Locate the cell with the specified text and output its [x, y] center coordinate. 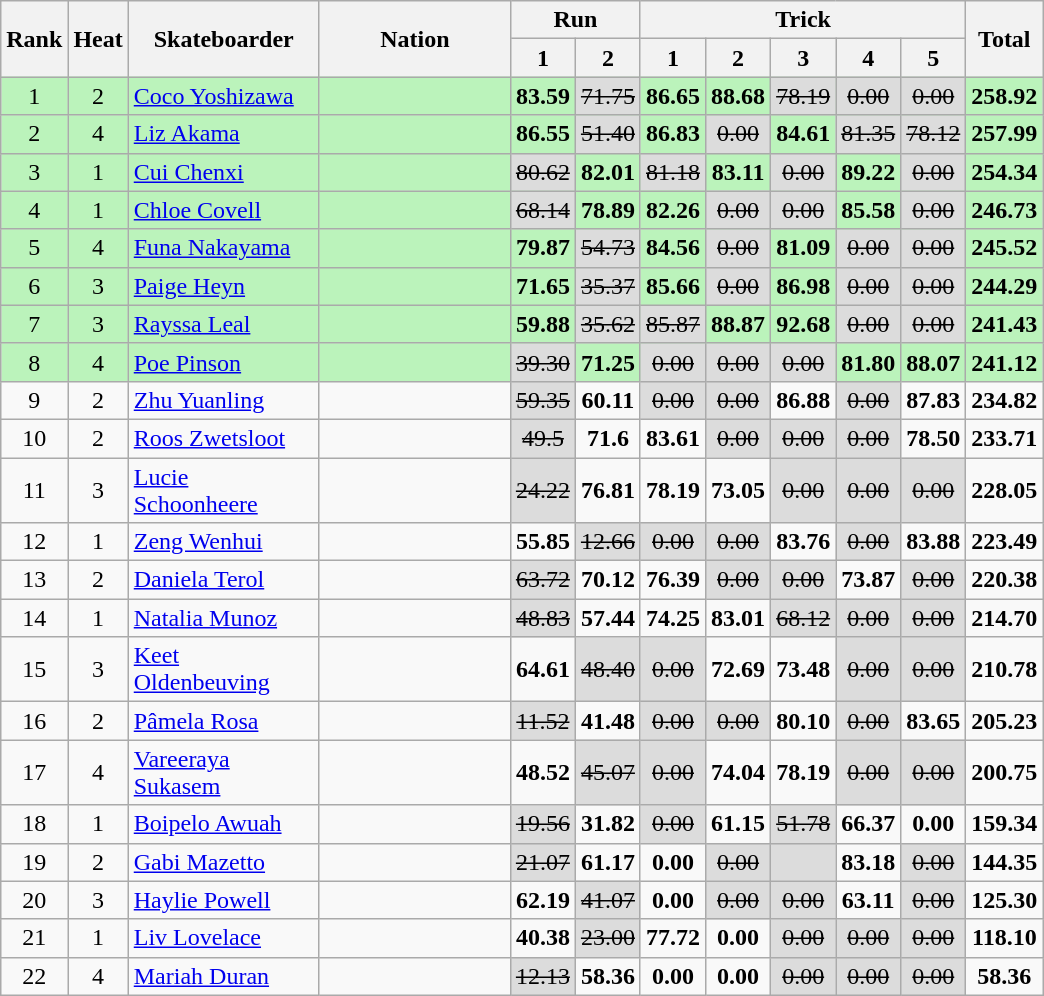
Trick [802, 20]
214.70 [1004, 618]
Daniela Terol [224, 580]
68.14 [542, 210]
92.68 [804, 324]
82.01 [608, 172]
9 [34, 400]
16 [34, 721]
18 [34, 824]
12.66 [608, 542]
86.98 [804, 286]
86.83 [672, 134]
63.72 [542, 580]
12 [34, 542]
63.11 [868, 900]
73.87 [868, 580]
83.18 [868, 862]
41.07 [608, 900]
Paige Heyn [224, 286]
66.37 [868, 824]
Lucie Schoonheere [224, 490]
61.17 [608, 862]
254.34 [1004, 172]
220.38 [1004, 580]
10 [34, 438]
Keet Oldenbeuving [224, 670]
78.12 [934, 134]
41.48 [608, 721]
70.12 [608, 580]
39.30 [542, 362]
73.48 [804, 670]
71.65 [542, 286]
Coco Yoshizawa [224, 96]
88.87 [738, 324]
79.87 [542, 248]
20 [34, 900]
223.49 [1004, 542]
86.65 [672, 96]
59.35 [542, 400]
144.35 [1004, 862]
88.07 [934, 362]
86.88 [804, 400]
Boipelo Awuah [224, 824]
245.52 [1004, 248]
125.30 [1004, 900]
Zeng Wenhui [224, 542]
76.81 [608, 490]
74.25 [672, 618]
246.73 [1004, 210]
Total [1004, 39]
59.88 [542, 324]
Funa Nakayama [224, 248]
14 [34, 618]
Gabi Mazetto [224, 862]
22 [34, 976]
81.09 [804, 248]
83.88 [934, 542]
Pâmela Rosa [224, 721]
45.07 [608, 772]
12.13 [542, 976]
Mariah Duran [224, 976]
233.71 [1004, 438]
241.12 [1004, 362]
7 [34, 324]
Skateboarder [224, 39]
257.99 [1004, 134]
17 [34, 772]
200.75 [1004, 772]
64.61 [542, 670]
55.85 [542, 542]
49.5 [542, 438]
78.89 [608, 210]
40.38 [542, 938]
88.68 [738, 96]
Chloe Covell [224, 210]
71.25 [608, 362]
Vareeraya Sukasem [224, 772]
86.55 [542, 134]
Liv Lovelace [224, 938]
Natalia Munoz [224, 618]
76.39 [672, 580]
15 [34, 670]
83.76 [804, 542]
35.62 [608, 324]
84.61 [804, 134]
85.66 [672, 286]
Nation [414, 39]
81.80 [868, 362]
81.18 [672, 172]
72.69 [738, 670]
Rank [34, 39]
73.05 [738, 490]
85.58 [868, 210]
13 [34, 580]
Run [575, 20]
48.40 [608, 670]
Roos Zwetsloot [224, 438]
51.78 [804, 824]
87.83 [934, 400]
210.78 [1004, 670]
Liz Akama [224, 134]
81.35 [868, 134]
60.11 [608, 400]
71.6 [608, 438]
83.65 [934, 721]
83.59 [542, 96]
35.37 [608, 286]
83.61 [672, 438]
54.73 [608, 248]
71.75 [608, 96]
21 [34, 938]
Rayssa Leal [224, 324]
74.04 [738, 772]
8 [34, 362]
48.83 [542, 618]
78.50 [934, 438]
Haylie Powell [224, 900]
11 [34, 490]
Heat [98, 39]
57.44 [608, 618]
83.01 [738, 618]
159.34 [1004, 824]
61.15 [738, 824]
118.10 [1004, 938]
241.43 [1004, 324]
31.82 [608, 824]
48.52 [542, 772]
85.87 [672, 324]
21.07 [542, 862]
Poe Pinson [224, 362]
Cui Chenxi [224, 172]
19.56 [542, 824]
23.00 [608, 938]
228.05 [1004, 490]
80.62 [542, 172]
19 [34, 862]
Zhu Yuanling [224, 400]
24.22 [542, 490]
51.40 [608, 134]
244.29 [1004, 286]
84.56 [672, 248]
62.19 [542, 900]
11.52 [542, 721]
80.10 [804, 721]
258.92 [1004, 96]
77.72 [672, 938]
205.23 [1004, 721]
234.82 [1004, 400]
82.26 [672, 210]
89.22 [868, 172]
68.12 [804, 618]
6 [34, 286]
83.11 [738, 172]
